Output the (x, y) coordinate of the center of the cell containing the given text.  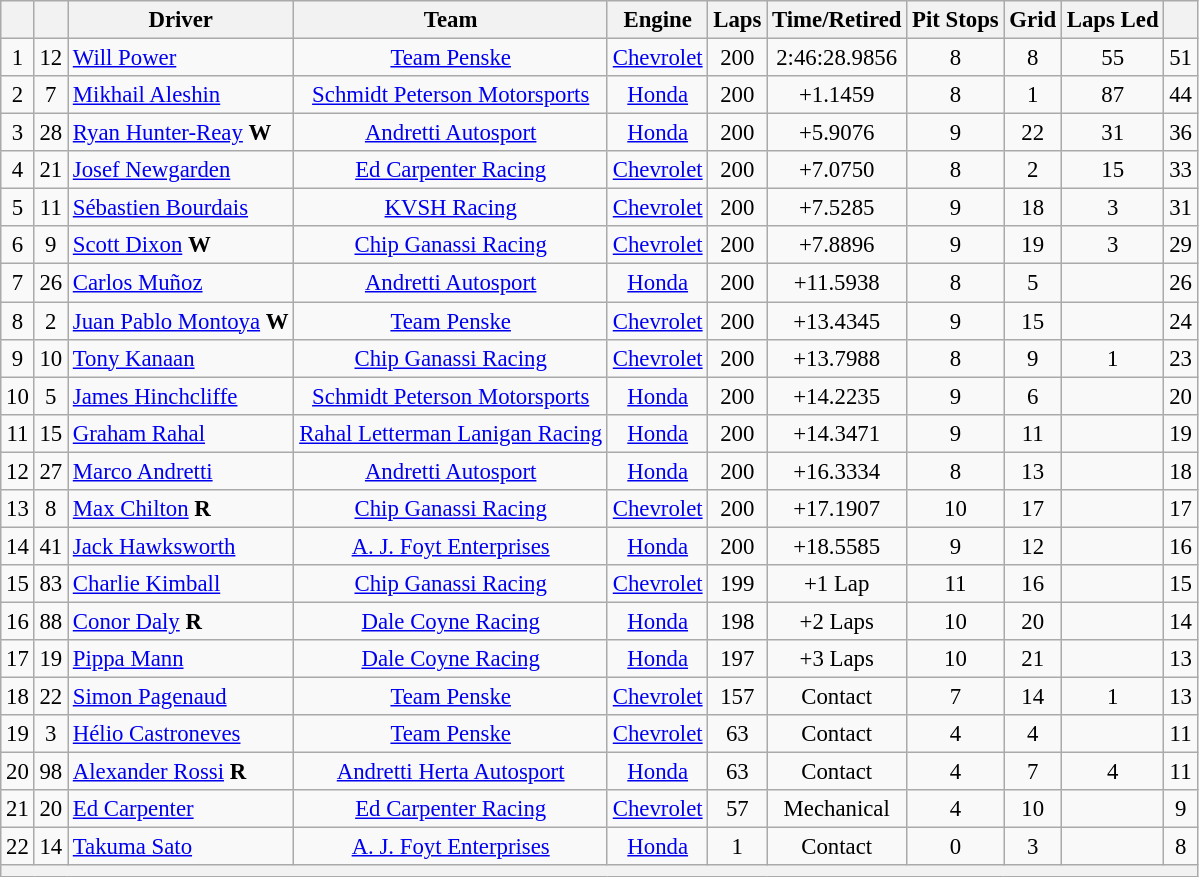
Jack Hawksworth (181, 546)
+2 Laps (837, 621)
James Hinchcliffe (181, 396)
Mikhail Aleshin (181, 95)
+13.4345 (837, 321)
28 (50, 133)
+7.5285 (837, 208)
+11.5938 (837, 283)
Conor Daly R (181, 621)
Driver (181, 20)
44 (1180, 95)
198 (738, 621)
199 (738, 584)
Ryan Hunter-Reay W (181, 133)
Max Chilton R (181, 509)
Pippa Mann (181, 659)
Marco Andretti (181, 471)
Simon Pagenaud (181, 697)
57 (738, 809)
Josef Newgarden (181, 170)
Tony Kanaan (181, 358)
Will Power (181, 58)
+14.2235 (837, 396)
Juan Pablo Montoya W (181, 321)
+16.3334 (837, 471)
Hélio Castroneves (181, 734)
Team (451, 20)
Rahal Letterman Lanigan Racing (451, 433)
98 (50, 772)
36 (1180, 133)
Time/Retired (837, 20)
2:46:28.9856 (837, 58)
+1 Lap (837, 584)
+18.5585 (837, 546)
Laps (738, 20)
Grid (1032, 20)
157 (738, 697)
Sébastien Bourdais (181, 208)
24 (1180, 321)
Takuma Sato (181, 847)
+14.3471 (837, 433)
87 (1112, 95)
197 (738, 659)
Graham Rahal (181, 433)
+13.7988 (837, 358)
29 (1180, 245)
Alexander Rossi R (181, 772)
+7.8896 (837, 245)
0 (956, 847)
83 (50, 584)
Ed Carpenter (181, 809)
33 (1180, 170)
23 (1180, 358)
Scott Dixon W (181, 245)
27 (50, 471)
51 (1180, 58)
Charlie Kimball (181, 584)
41 (50, 546)
+17.1907 (837, 509)
+7.0750 (837, 170)
Pit Stops (956, 20)
Carlos Muñoz (181, 283)
Mechanical (837, 809)
KVSH Racing (451, 208)
+3 Laps (837, 659)
+1.1459 (837, 95)
88 (50, 621)
Andretti Herta Autosport (451, 772)
55 (1112, 58)
Engine (657, 20)
+5.9076 (837, 133)
Laps Led (1112, 20)
